Output the (x, y) coordinate of the center of the cell containing the given text.  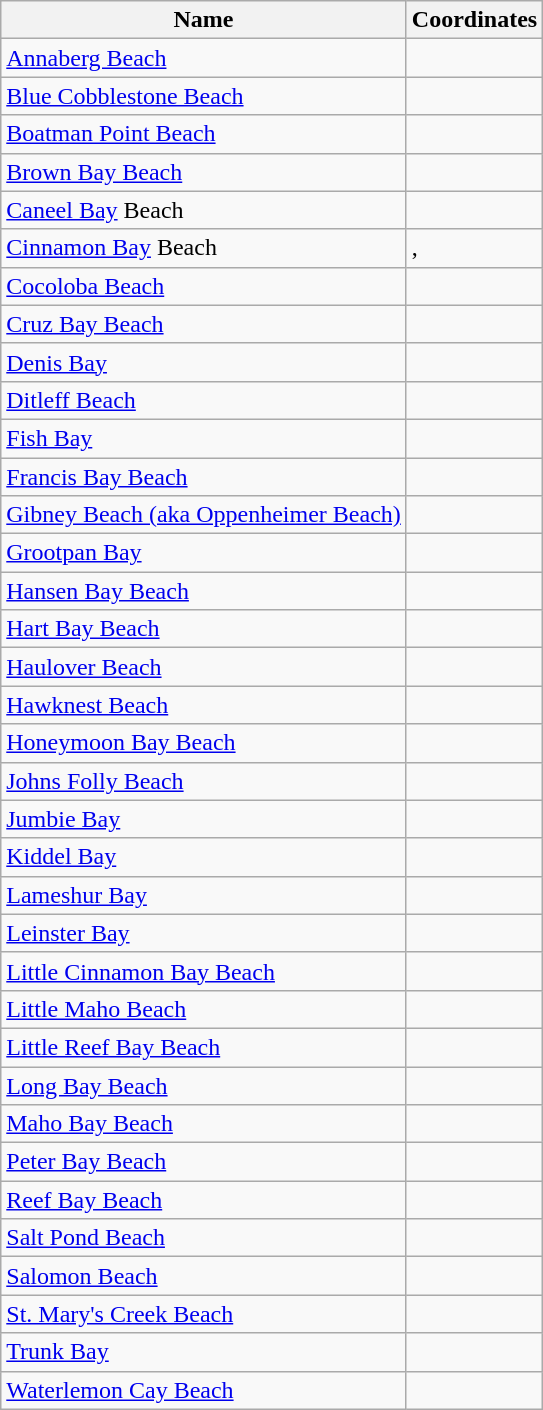
St. Mary's Creek Beach (204, 1314)
Blue Cobblestone Beach (204, 96)
Brown Bay Beach (204, 172)
Maho Bay Beach (204, 1124)
Cocoloba Beach (204, 286)
Caneel Bay Beach (204, 210)
Johns Folly Beach (204, 781)
Little Reef Bay Beach (204, 1047)
Salomon Beach (204, 1276)
Cruz Bay Beach (204, 324)
Waterlemon Cay Beach (204, 1390)
Coordinates (474, 20)
Honeymoon Bay Beach (204, 743)
Reef Bay Beach (204, 1200)
Haulover Beach (204, 667)
Long Bay Beach (204, 1085)
Denis Bay (204, 362)
Boatman Point Beach (204, 134)
Salt Pond Beach (204, 1238)
Cinnamon Bay Beach (204, 248)
Hart Bay Beach (204, 629)
Hawknest Beach (204, 705)
, (474, 248)
Hansen Bay Beach (204, 591)
Fish Bay (204, 438)
Little Maho Beach (204, 1009)
Ditleff Beach (204, 400)
Trunk Bay (204, 1352)
Little Cinnamon Bay Beach (204, 971)
Grootpan Bay (204, 553)
Gibney Beach (aka Oppenheimer Beach) (204, 515)
Lameshur Bay (204, 895)
Francis Bay Beach (204, 477)
Annaberg Beach (204, 58)
Name (204, 20)
Peter Bay Beach (204, 1162)
Kiddel Bay (204, 857)
Jumbie Bay (204, 819)
Leinster Bay (204, 933)
